From the cell containing the given text, extract its center point as (x, y) coordinate. 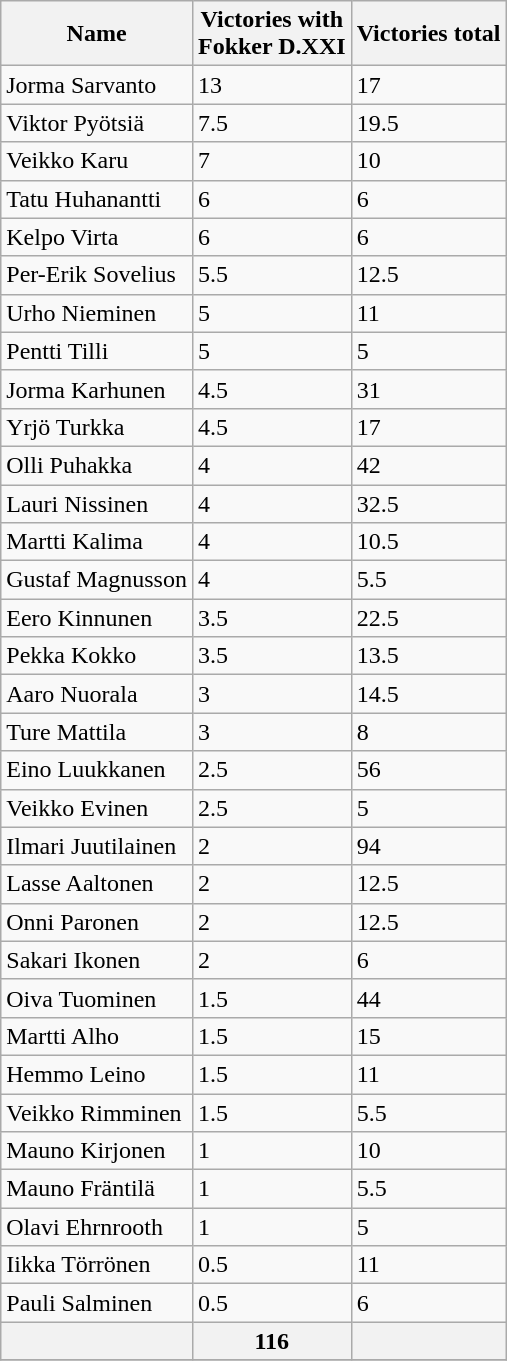
19.5 (428, 123)
Jorma Sarvanto (97, 85)
Sakari Ikonen (97, 960)
14.5 (428, 694)
Olli Puhakka (97, 465)
Martti Kalima (97, 542)
Ilmari Juutilainen (97, 846)
Mauno Fräntilä (97, 1189)
Mauno Kirjonen (97, 1151)
44 (428, 998)
Victories withFokker D.XXI (272, 34)
Martti Alho (97, 1036)
Onni Paronen (97, 922)
8 (428, 732)
Kelpo Virta (97, 237)
Ture Mattila (97, 732)
Urho Nieminen (97, 313)
42 (428, 465)
31 (428, 389)
Lauri Nissinen (97, 503)
Yrjö Turkka (97, 427)
15 (428, 1036)
Hemmo Leino (97, 1074)
Veikko Karu (97, 161)
Aaro Nuorala (97, 694)
Per-Erik Sovelius (97, 275)
22.5 (428, 618)
Gustaf Magnusson (97, 580)
7.5 (272, 123)
Name (97, 34)
7 (272, 161)
116 (272, 1341)
Olavi Ehrnrooth (97, 1227)
Veikko Rimminen (97, 1113)
Eino Luukkanen (97, 770)
Pekka Kokko (97, 656)
94 (428, 846)
Victories total (428, 34)
Jorma Karhunen (97, 389)
56 (428, 770)
Eero Kinnunen (97, 618)
Pauli Salminen (97, 1303)
Viktor Pyötsiä (97, 123)
10.5 (428, 542)
Oiva Tuominen (97, 998)
13 (272, 85)
Veikko Evinen (97, 808)
13.5 (428, 656)
Pentti Tilli (97, 351)
Lasse Aaltonen (97, 884)
Tatu Huhanantti (97, 199)
32.5 (428, 503)
Iikka Törrönen (97, 1265)
